Return the (X, Y) coordinate for the center point of the cell that contains the specified text.  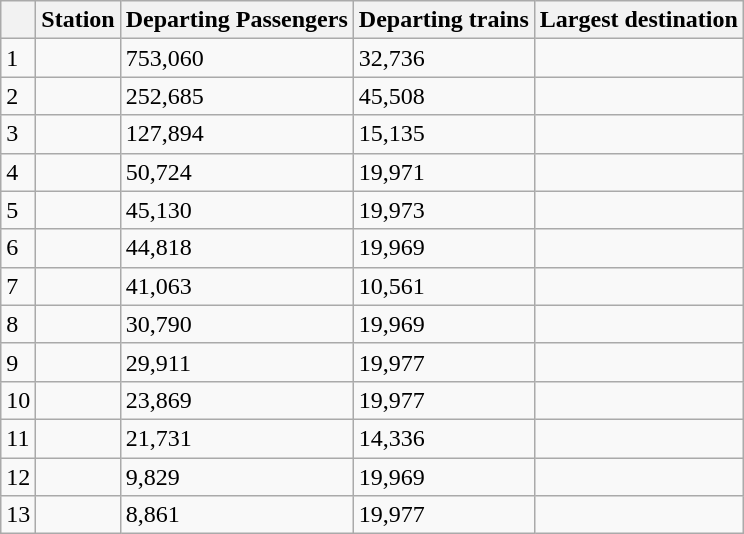
Largest destination (638, 20)
11 (18, 438)
4 (18, 172)
1 (18, 58)
13 (18, 515)
44,818 (236, 248)
19,973 (444, 210)
Departing Passengers (236, 20)
127,894 (236, 134)
7 (18, 286)
15,135 (444, 134)
19,971 (444, 172)
21,731 (236, 438)
6 (18, 248)
9 (18, 362)
23,869 (236, 400)
8 (18, 324)
10 (18, 400)
29,911 (236, 362)
14,336 (444, 438)
2 (18, 96)
30,790 (236, 324)
Departing trains (444, 20)
45,130 (236, 210)
41,063 (236, 286)
753,060 (236, 58)
9,829 (236, 477)
32,736 (444, 58)
50,724 (236, 172)
45,508 (444, 96)
Station (78, 20)
252,685 (236, 96)
3 (18, 134)
10,561 (444, 286)
5 (18, 210)
12 (18, 477)
8,861 (236, 515)
